Locate the cell with the specified text and output its [X, Y] center coordinate. 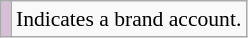
Indicates a brand account. [128, 19]
